From the cell containing the given text, extract its center point as [x, y] coordinate. 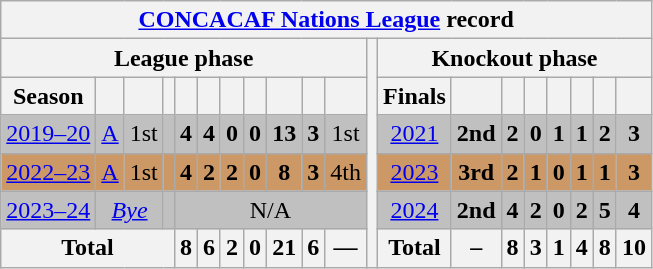
10 [634, 248]
2022–23 [48, 172]
League phase [184, 58]
21 [284, 248]
2023 [415, 172]
4th [346, 172]
– [476, 248]
— [346, 248]
2024 [415, 210]
2021 [415, 134]
13 [284, 134]
N/A [270, 210]
3rd [476, 172]
2019–20 [48, 134]
5 [604, 210]
Finals [415, 96]
Season [48, 96]
Knockout phase [515, 58]
CONCACAF Nations League record [326, 20]
Bye [130, 210]
2023–24 [48, 210]
